Identify which cell holds the provided text, then report its [x, y] central coordinate. 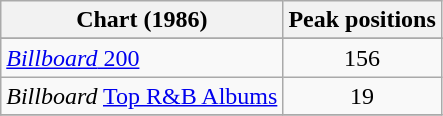
19 [362, 96]
Peak positions [362, 20]
Billboard Top R&B Albums [142, 96]
Chart (1986) [142, 20]
Billboard 200 [142, 58]
156 [362, 58]
